For the text-containing cell, return its midpoint in (X, Y) coordinate format. 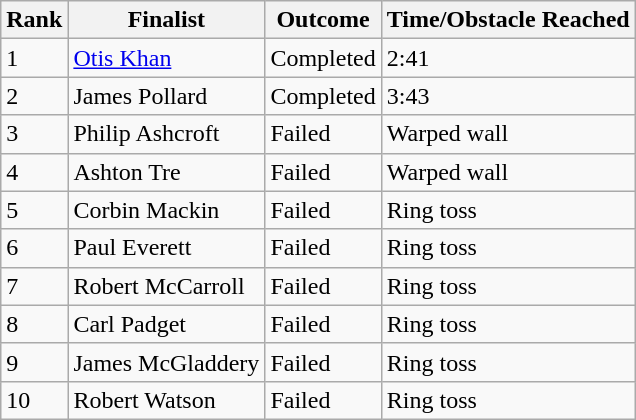
8 (34, 324)
James McGladdery (166, 362)
Ashton Tre (166, 172)
9 (34, 362)
Corbin Mackin (166, 210)
1 (34, 58)
Paul Everett (166, 248)
3 (34, 134)
Rank (34, 20)
6 (34, 248)
Robert Watson (166, 400)
2:41 (508, 58)
Philip Ashcroft (166, 134)
2 (34, 96)
Carl Padget (166, 324)
3:43 (508, 96)
10 (34, 400)
4 (34, 172)
Time/Obstacle Reached (508, 20)
7 (34, 286)
Robert McCarroll (166, 286)
Otis Khan (166, 58)
Finalist (166, 20)
James Pollard (166, 96)
5 (34, 210)
Outcome (323, 20)
